Find where the given text appears and provide that cell's center as [x, y] coordinate. 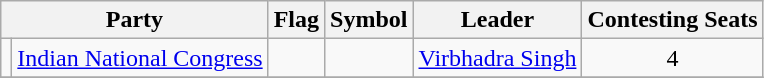
Symbol [369, 20]
Leader [498, 20]
Contesting Seats [672, 20]
Indian National Congress [140, 58]
Virbhadra Singh [498, 58]
Party [134, 20]
4 [672, 58]
Flag [296, 20]
